From the cell containing the given text, extract its center point as [X, Y] coordinate. 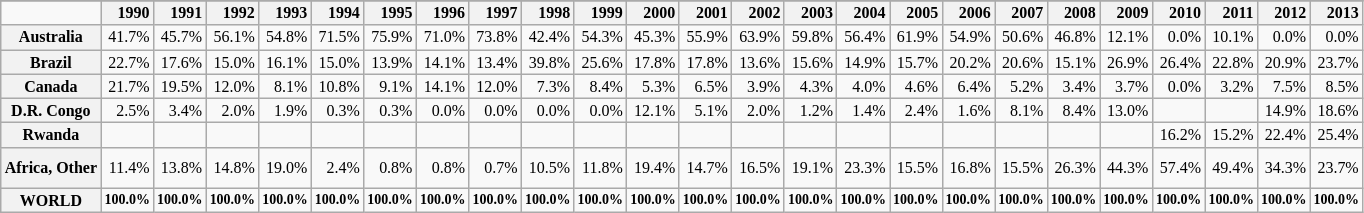
13.4% [496, 62]
Rwanda [51, 135]
1994 [338, 13]
1993 [286, 13]
3.7% [1126, 86]
63.9% [758, 37]
2001 [706, 13]
1.2% [810, 110]
13.8% [180, 168]
3.2% [1232, 86]
2000 [654, 13]
1990 [128, 13]
71.0% [442, 37]
Brazil [51, 62]
1995 [390, 13]
22.8% [1232, 62]
1992 [232, 13]
2003 [810, 13]
2011 [1232, 13]
5.2% [1022, 86]
56.4% [864, 37]
10.1% [1232, 37]
2002 [758, 13]
14.8% [232, 168]
44.3% [1126, 168]
41.7% [128, 37]
59.8% [810, 37]
13.9% [390, 62]
Africa, Other [51, 168]
15.7% [916, 62]
54.8% [286, 37]
3.9% [758, 86]
15.1% [1074, 62]
17.6% [180, 62]
16.2% [1178, 135]
34.3% [1284, 168]
10.5% [548, 168]
25.6% [600, 62]
16.8% [968, 168]
10.8% [338, 86]
19.1% [810, 168]
42.4% [548, 37]
50.6% [1022, 37]
4.0% [864, 86]
2005 [916, 13]
54.3% [600, 37]
75.9% [390, 37]
61.9% [916, 37]
9.1% [390, 86]
6.4% [968, 86]
14.7% [706, 168]
Canada [51, 86]
2.5% [128, 110]
19.4% [654, 168]
4.6% [916, 86]
22.4% [1284, 135]
55.9% [706, 37]
39.8% [548, 62]
20.9% [1284, 62]
71.5% [338, 37]
19.5% [180, 86]
2008 [1074, 13]
23.3% [864, 168]
15.6% [810, 62]
46.8% [1074, 37]
57.4% [1178, 168]
25.4% [1336, 135]
20.6% [1022, 62]
2012 [1284, 13]
26.4% [1178, 62]
WORLD [51, 200]
1991 [180, 13]
15.2% [1232, 135]
2009 [1126, 13]
20.2% [968, 62]
49.4% [1232, 168]
5.3% [654, 86]
26.9% [1126, 62]
54.9% [968, 37]
1.6% [968, 110]
D.R. Congo [51, 110]
4.3% [810, 86]
26.3% [1074, 168]
13.0% [1126, 110]
45.7% [180, 37]
1996 [442, 13]
21.7% [128, 86]
1999 [600, 13]
1998 [548, 13]
2013 [1336, 13]
2004 [864, 13]
2010 [1178, 13]
45.3% [654, 37]
7.3% [548, 86]
56.1% [232, 37]
22.7% [128, 62]
0.7% [496, 168]
19.0% [286, 168]
6.5% [706, 86]
2006 [968, 13]
13.6% [758, 62]
2007 [1022, 13]
5.1% [706, 110]
7.5% [1284, 86]
18.6% [1336, 110]
8.5% [1336, 86]
73.8% [496, 37]
11.4% [128, 168]
1.4% [864, 110]
Australia [51, 37]
16.5% [758, 168]
16.1% [286, 62]
1997 [496, 13]
11.8% [600, 168]
1.9% [286, 110]
